Determine the [x, y] coordinate at the center of the cell enclosing the given text.  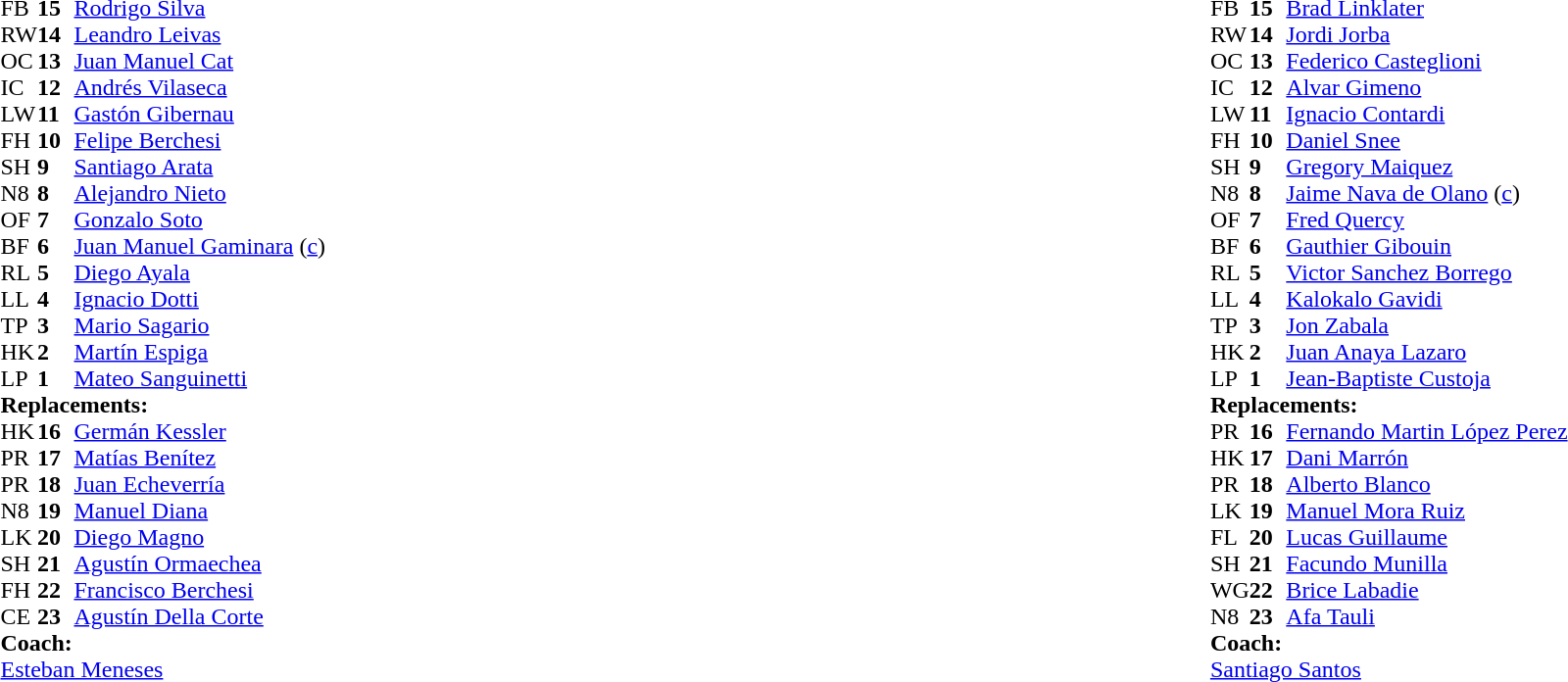
Leandro Leivas [200, 35]
Diego Magno [200, 537]
Kalokalo Gavidi [1427, 300]
Jon Zabala [1427, 325]
Federico Casteglioni [1427, 61]
Juan Echeverría [200, 484]
Ignacio Contardi [1427, 114]
Dani Marrón [1427, 459]
Mario Sagario [200, 325]
Gastón Gibernau [200, 114]
Alberto Blanco [1427, 484]
Fernando Martin López Perez [1427, 431]
Manuel Mora Ruiz [1427, 511]
Jean-Baptiste Custoja [1427, 378]
Fred Quercy [1427, 219]
Germán Kessler [200, 431]
Brice Labadie [1427, 590]
Ignacio Dotti [200, 300]
Juan Anaya Lazaro [1427, 353]
Jordi Jorba [1427, 35]
Alvar Gimeno [1427, 88]
Jaime Nava de Olano (c) [1427, 194]
Gauthier Gibouin [1427, 247]
Juan Manuel Cat [200, 61]
Daniel Snee [1427, 141]
Juan Manuel Gaminara (c) [200, 247]
Mateo Sanguinetti [200, 378]
CE [19, 617]
Afa Tauli [1427, 617]
Martín Espiga [200, 353]
FL [1230, 537]
Manuel Diana [200, 511]
Agustín Della Corte [200, 617]
Santiago Arata [200, 167]
Alejandro Nieto [200, 194]
Lucas Guillaume [1427, 537]
Agustín Ormaechea [200, 564]
Felipe Berchesi [200, 141]
Victor Sanchez Borrego [1427, 272]
Facundo Munilla [1427, 564]
WG [1230, 590]
Gonzalo Soto [200, 219]
Andrés Vilaseca [200, 88]
Matías Benítez [200, 459]
Diego Ayala [200, 272]
Gregory Maiquez [1427, 167]
Francisco Berchesi [200, 590]
